Detect which cell encompasses the target text, then output its [X, Y] center coordinate. 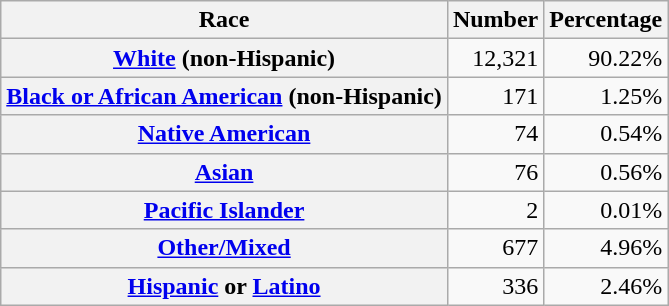
0.01% [606, 210]
Other/Mixed [224, 248]
336 [495, 286]
Black or African American (non-Hispanic) [224, 96]
Number [495, 20]
677 [495, 248]
Hispanic or Latino [224, 286]
12,321 [495, 58]
1.25% [606, 96]
Asian [224, 172]
Native American [224, 134]
171 [495, 96]
Pacific Islander [224, 210]
2.46% [606, 286]
0.54% [606, 134]
White (non-Hispanic) [224, 58]
0.56% [606, 172]
Race [224, 20]
76 [495, 172]
90.22% [606, 58]
4.96% [606, 248]
2 [495, 210]
74 [495, 134]
Percentage [606, 20]
